Output the [x, y] coordinate of the center of the cell containing the given text.  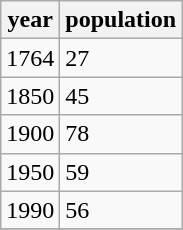
56 [121, 210]
1900 [30, 134]
59 [121, 172]
1850 [30, 96]
1990 [30, 210]
1950 [30, 172]
45 [121, 96]
1764 [30, 58]
population [121, 20]
78 [121, 134]
year [30, 20]
27 [121, 58]
